Find where the given text appears and provide that cell's center as (x, y) coordinate. 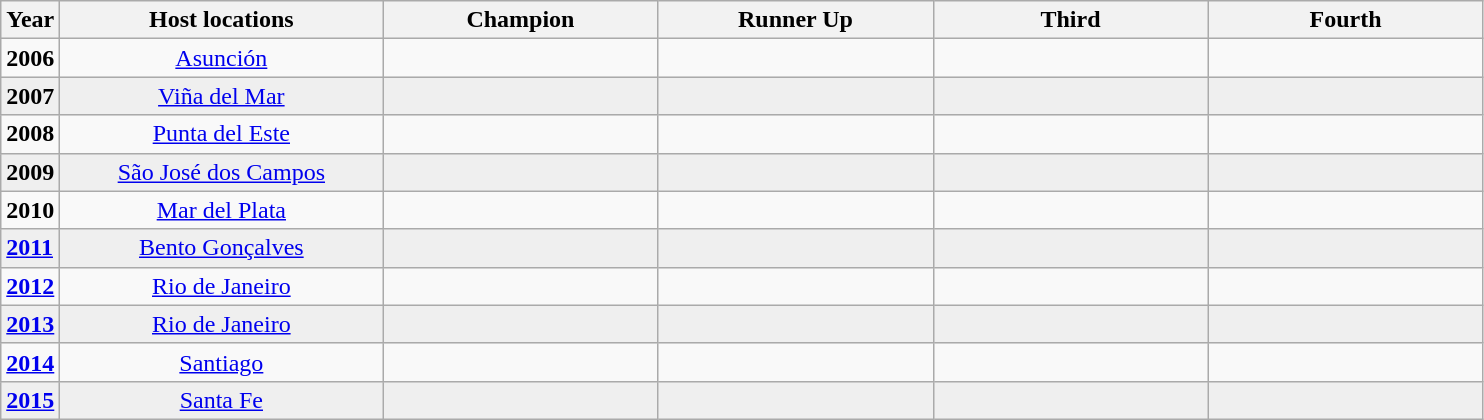
Fourth (1346, 20)
Asunción (222, 58)
2006 (30, 58)
2010 (30, 210)
Runner Up (796, 20)
Viña del Mar (222, 96)
Santa Fe (222, 400)
2011 (30, 248)
Champion (520, 20)
Year (30, 20)
2009 (30, 172)
2014 (30, 362)
2008 (30, 134)
2007 (30, 96)
Santiago (222, 362)
São José dos Campos (222, 172)
2013 (30, 324)
2015 (30, 400)
Host locations (222, 20)
Punta del Este (222, 134)
Mar del Plata (222, 210)
Third (1070, 20)
Bento Gonçalves (222, 248)
2012 (30, 286)
